Identify which cell holds the provided text, then report its [x, y] central coordinate. 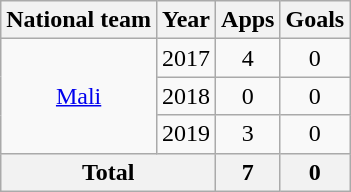
Year [186, 20]
Mali [79, 96]
2019 [186, 134]
3 [248, 134]
Apps [248, 20]
National team [79, 20]
4 [248, 58]
Goals [315, 20]
7 [248, 172]
Total [108, 172]
2017 [186, 58]
2018 [186, 96]
